Return [x, y] of the center of cell containing provided text 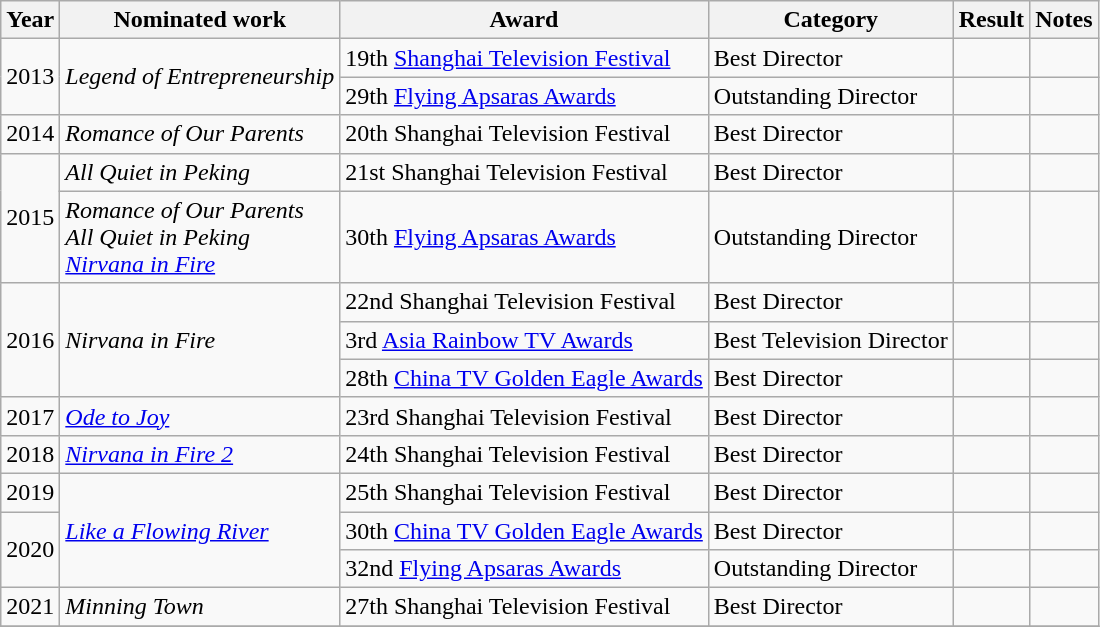
Legend of Entrepreneurship [200, 77]
2015 [30, 218]
2020 [30, 550]
27th Shanghai Television Festival [524, 607]
20th Shanghai Television Festival [524, 134]
2021 [30, 607]
2018 [30, 454]
22nd Shanghai Television Festival [524, 302]
Result [991, 20]
23rd Shanghai Television Festival [524, 416]
32nd Flying Apsaras Awards [524, 569]
2019 [30, 492]
30th China TV Golden Eagle Awards [524, 531]
Nirvana in Fire 2 [200, 454]
25th Shanghai Television Festival [524, 492]
Romance of Our Parents [200, 134]
2014 [30, 134]
19th Shanghai Television Festival [524, 58]
2017 [30, 416]
Romance of Our ParentsAll Quiet in PekingNirvana in Fire [200, 237]
All Quiet in Peking [200, 172]
Year [30, 20]
28th China TV Golden Eagle Awards [524, 378]
Nominated work [200, 20]
Like a Flowing River [200, 530]
Notes [1064, 20]
21st Shanghai Television Festival [524, 172]
Ode to Joy [200, 416]
Category [830, 20]
Best Television Director [830, 340]
29th Flying Apsaras Awards [524, 96]
2016 [30, 340]
30th Flying Apsaras Awards [524, 237]
24th Shanghai Television Festival [524, 454]
Minning Town [200, 607]
2013 [30, 77]
Award [524, 20]
3rd Asia Rainbow TV Awards [524, 340]
Nirvana in Fire [200, 340]
